Detect which cell encompasses the target text, then output its (X, Y) center coordinate. 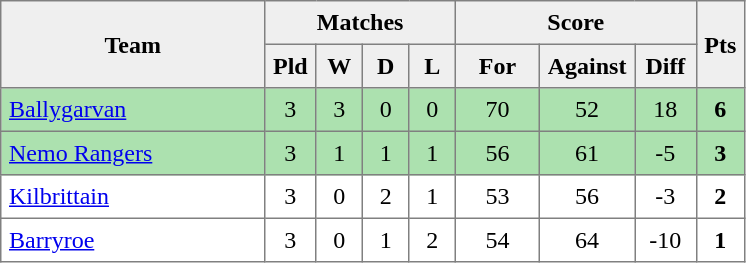
Score (576, 23)
-10 (666, 240)
Matches (360, 23)
Diff (666, 66)
70 (497, 110)
61 (586, 153)
D (385, 66)
Against (586, 66)
Team (133, 44)
-3 (666, 197)
18 (666, 110)
Nemo Rangers (133, 153)
64 (586, 240)
54 (497, 240)
Barryroe (133, 240)
Ballygarvan (133, 110)
For (497, 66)
W (339, 66)
53 (497, 197)
6 (720, 110)
-5 (666, 153)
L (432, 66)
Kilbrittain (133, 197)
52 (586, 110)
Pts (720, 44)
Pld (290, 66)
